Output the [x, y] coordinate of the center of the cell containing the given text.  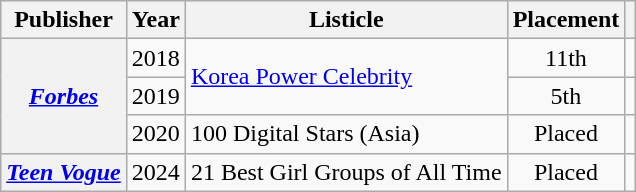
Korea Power Celebrity [346, 77]
Placement [566, 20]
2024 [156, 172]
5th [566, 96]
Forbes [64, 96]
2020 [156, 134]
2018 [156, 58]
Listicle [346, 20]
Teen Vogue [64, 172]
21 Best Girl Groups of All Time [346, 172]
2019 [156, 96]
11th [566, 58]
Year [156, 20]
100 Digital Stars (Asia) [346, 134]
Publisher [64, 20]
